Detect which cell encompasses the target text, then output its [X, Y] center coordinate. 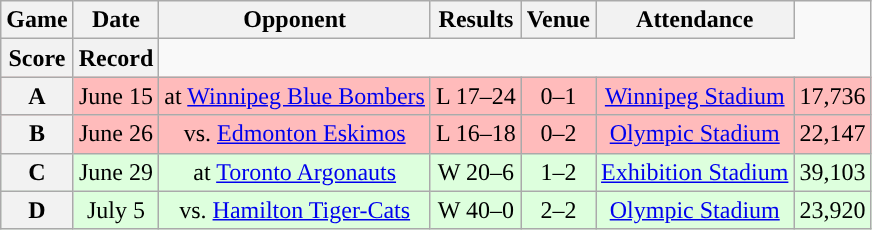
L 17–24 [476, 96]
W 20–6 [476, 172]
at Winnipeg Blue Bombers [295, 96]
39,103 [832, 172]
at Toronto Argonauts [295, 172]
0–1 [558, 96]
C [37, 172]
Opponent [295, 20]
Score [37, 58]
22,147 [832, 134]
Attendance [695, 20]
vs. Edmonton Eskimos [295, 134]
Exhibition Stadium [695, 172]
A [37, 96]
June 29 [116, 172]
Results [476, 20]
B [37, 134]
D [37, 210]
2–2 [558, 210]
June 15 [116, 96]
July 5 [116, 210]
23,920 [832, 210]
L 16–18 [476, 134]
W 40–0 [476, 210]
1–2 [558, 172]
June 26 [116, 134]
Date [116, 20]
Venue [558, 20]
Winnipeg Stadium [695, 96]
0–2 [558, 134]
Game [37, 20]
Record [116, 58]
vs. Hamilton Tiger-Cats [295, 210]
17,736 [832, 96]
